Determine the [x, y] coordinate at the center of the cell enclosing the given text.  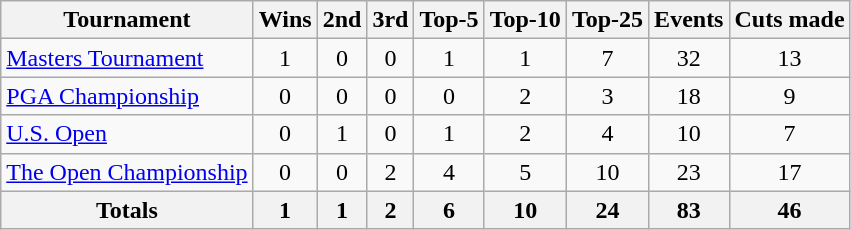
18 [689, 96]
3rd [390, 20]
Top-10 [525, 20]
Wins [285, 20]
32 [689, 58]
Events [689, 20]
24 [607, 210]
The Open Championship [127, 172]
2nd [342, 20]
5 [525, 172]
23 [689, 172]
46 [790, 210]
9 [790, 96]
83 [689, 210]
Tournament [127, 20]
Totals [127, 210]
17 [790, 172]
U.S. Open [127, 134]
Top-25 [607, 20]
6 [449, 210]
3 [607, 96]
Cuts made [790, 20]
13 [790, 58]
PGA Championship [127, 96]
Top-5 [449, 20]
Masters Tournament [127, 58]
